Capture the cell that displays the provided text and extract its [X, Y] central coordinate. 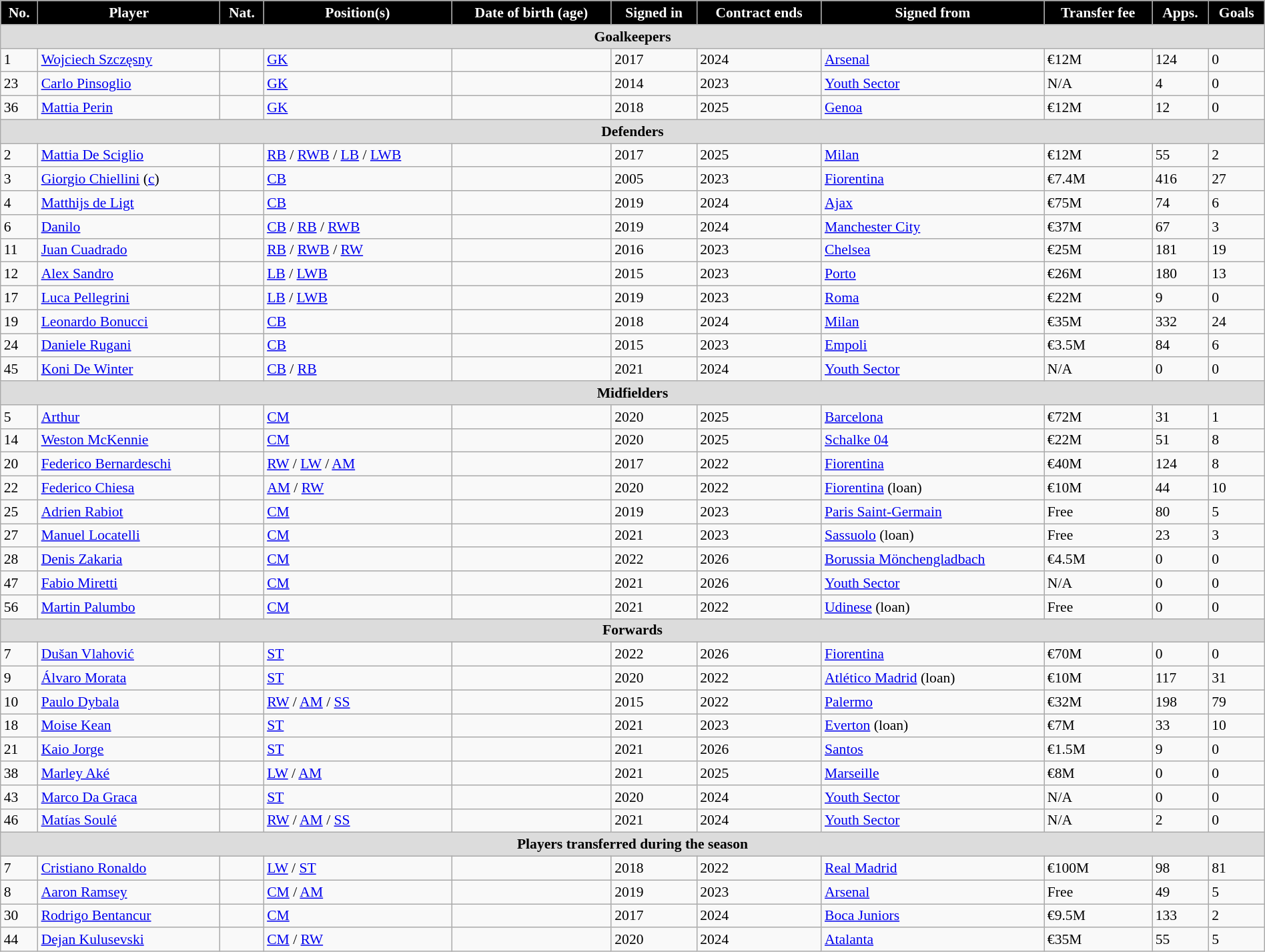
Aaron Ramsey [129, 892]
332 [1181, 322]
181 [1181, 250]
Apps. [1181, 13]
€4.5M [1098, 560]
49 [1181, 892]
43 [19, 797]
Marseille [933, 773]
198 [1181, 702]
Cristiano Ronaldo [129, 869]
Barcelona [933, 417]
No. [19, 13]
Mattia Perin [129, 108]
€100M [1098, 869]
81 [1236, 869]
CM / RW [358, 940]
22 [19, 488]
51 [1181, 440]
Marley Aké [129, 773]
98 [1181, 869]
€37M [1098, 227]
Dejan Kulusevski [129, 940]
Goals [1236, 13]
79 [1236, 702]
€7.4M [1098, 179]
€26M [1098, 274]
Fiorentina (loan) [933, 488]
€9.5M [1098, 916]
56 [19, 607]
30 [19, 916]
Manchester City [933, 227]
€72M [1098, 417]
Matthijs de Ligt [129, 203]
€25M [1098, 250]
20 [19, 464]
Federico Chiesa [129, 488]
36 [19, 108]
Wojciech Szczęsny [129, 60]
Udinese (loan) [933, 607]
Midfielders [632, 393]
18 [19, 726]
17 [19, 298]
Palermo [933, 702]
2005 [654, 179]
Ajax [933, 203]
Paris Saint-Germain [933, 512]
LW / ST [358, 869]
14 [19, 440]
46 [19, 821]
Álvaro Morata [129, 678]
CB / RB [358, 370]
Manuel Locatelli [129, 536]
Atlético Madrid (loan) [933, 678]
67 [1181, 227]
Rodrigo Bentancur [129, 916]
2016 [654, 250]
Mattia De Sciglio [129, 155]
Roma [933, 298]
RB / RWB / LB / LWB [358, 155]
Dušan Vlahović [129, 654]
84 [1181, 346]
Player [129, 13]
€70M [1098, 654]
RB / RWB / RW [358, 250]
Defenders [632, 131]
Forwards [632, 630]
2014 [654, 84]
Signed from [933, 13]
117 [1181, 678]
LW / AM [358, 773]
Contract ends [759, 13]
45 [19, 370]
€3.5M [1098, 346]
Danilo [129, 227]
Fabio Miretti [129, 583]
€40M [1098, 464]
133 [1181, 916]
CM / AM [358, 892]
80 [1181, 512]
416 [1181, 179]
25 [19, 512]
RW / LW / AM [358, 464]
€32M [1098, 702]
28 [19, 560]
Schalke 04 [933, 440]
Moise Kean [129, 726]
Empoli [933, 346]
AM / RW [358, 488]
Marco Da Graca [129, 797]
Arthur [129, 417]
Carlo Pinsoglio [129, 84]
Adrien Rabiot [129, 512]
Atalanta [933, 940]
Alex Sandro [129, 274]
Chelsea [933, 250]
Matías Soulé [129, 821]
Position(s) [358, 13]
Everton (loan) [933, 726]
Juan Cuadrado [129, 250]
Martin Palumbo [129, 607]
Leonardo Bonucci [129, 322]
Transfer fee [1098, 13]
Kaio Jorge [129, 750]
Boca Juniors [933, 916]
21 [19, 750]
11 [19, 250]
74 [1181, 203]
Giorgio Chiellini (c) [129, 179]
Federico Bernardeschi [129, 464]
Nat. [242, 13]
Players transferred during the season [632, 845]
Santos [933, 750]
Denis Zakaria [129, 560]
Sassuolo (loan) [933, 536]
38 [19, 773]
€8M [1098, 773]
180 [1181, 274]
€75M [1098, 203]
Daniele Rugani [129, 346]
Porto [933, 274]
Luca Pellegrini [129, 298]
Paulo Dybala [129, 702]
Koni De Winter [129, 370]
47 [19, 583]
33 [1181, 726]
Signed in [654, 13]
Borussia Mönchengladbach [933, 560]
Weston McKennie [129, 440]
13 [1236, 274]
Goalkeepers [632, 37]
€7M [1098, 726]
Genoa [933, 108]
CB / RB / RWB [358, 227]
Real Madrid [933, 869]
Date of birth (age) [532, 13]
€1.5M [1098, 750]
